Capture the cell that displays the provided text and extract its [X, Y] central coordinate. 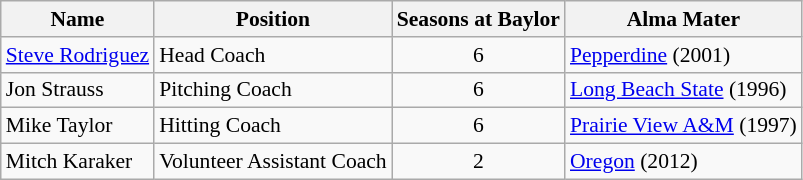
Seasons at Baylor [478, 19]
Mike Taylor [78, 126]
Name [78, 19]
Long Beach State (1996) [684, 90]
Volunteer Assistant Coach [273, 162]
Prairie View A&M (1997) [684, 126]
Hitting Coach [273, 126]
Position [273, 19]
Jon Strauss [78, 90]
Steve Rodriguez [78, 55]
Oregon (2012) [684, 162]
Head Coach [273, 55]
2 [478, 162]
Pepperdine (2001) [684, 55]
Alma Mater [684, 19]
Pitching Coach [273, 90]
Mitch Karaker [78, 162]
